Locate the cell with the specified text and output its (x, y) center coordinate. 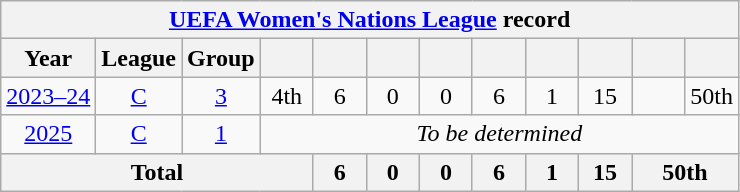
UEFA Women's Nations League record (370, 20)
League (139, 58)
3 (222, 96)
To be determined (499, 134)
Group (222, 58)
Year (48, 58)
2023–24 (48, 96)
4th (286, 96)
Total (158, 172)
2025 (48, 134)
